Determine the [X, Y] coordinate at the center of the cell enclosing the given text.  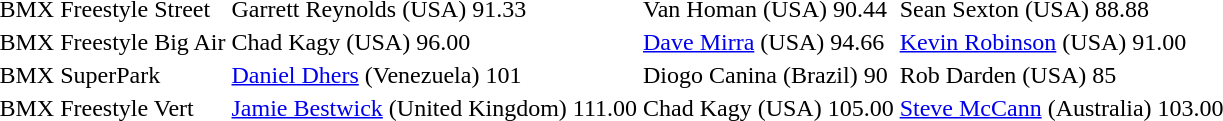
Diogo Canina (Brazil) 90 [769, 75]
Dave Mirra (USA) 94.66 [769, 42]
Chad Kagy (USA) 96.00 [434, 42]
Daniel Dhers (Venezuela) 101 [434, 75]
